For the text-containing cell, return its midpoint in [x, y] coordinate format. 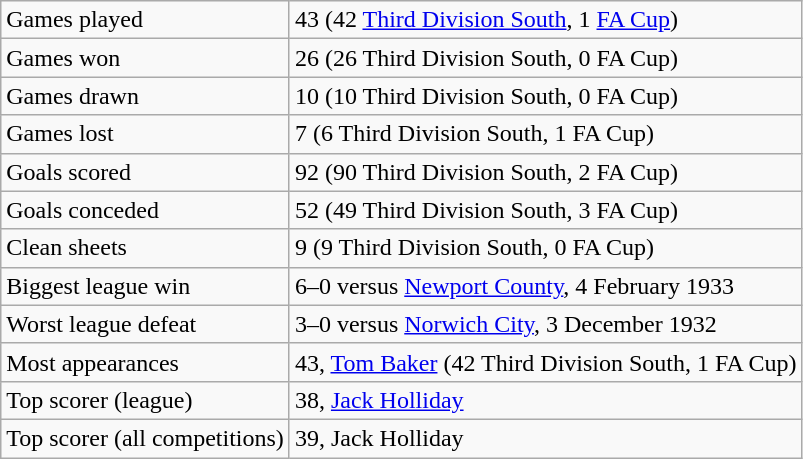
39, Jack Holliday [546, 438]
Games won [146, 58]
9 (9 Third Division South, 0 FA Cup) [546, 248]
Worst league defeat [146, 324]
Clean sheets [146, 248]
43, Tom Baker (42 Third Division South, 1 FA Cup) [546, 362]
Top scorer (all competitions) [146, 438]
Goals conceded [146, 210]
52 (49 Third Division South, 3 FA Cup) [546, 210]
38, Jack Holliday [546, 400]
Games lost [146, 134]
6–0 versus Newport County, 4 February 1933 [546, 286]
26 (26 Third Division South, 0 FA Cup) [546, 58]
7 (6 Third Division South, 1 FA Cup) [546, 134]
Goals scored [146, 172]
Biggest league win [146, 286]
43 (42 Third Division South, 1 FA Cup) [546, 20]
10 (10 Third Division South, 0 FA Cup) [546, 96]
3–0 versus Norwich City, 3 December 1932 [546, 324]
Top scorer (league) [146, 400]
Games played [146, 20]
Games drawn [146, 96]
Most appearances [146, 362]
92 (90 Third Division South, 2 FA Cup) [546, 172]
